Scan for the cell matching the given text and deliver its (X, Y) coordinate at center. 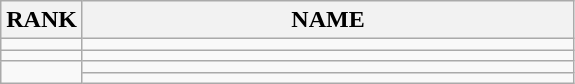
RANK (42, 20)
NAME (328, 20)
